Search for the cell housing the specified text and yield its (X, Y) center coordinate. 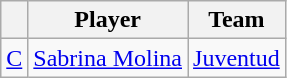
Player (108, 20)
C (14, 58)
Sabrina Molina (108, 58)
Team (237, 20)
Juventud (237, 58)
